Locate the cell with the specified text and output its (X, Y) center coordinate. 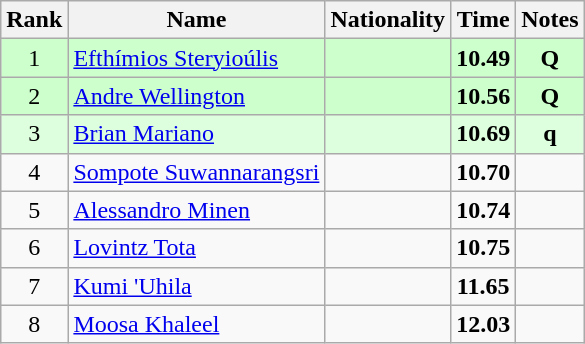
8 (34, 324)
Lovintz Tota (196, 248)
11.65 (484, 286)
Nationality (388, 20)
Notes (550, 20)
Kumi 'Uhila (196, 286)
10.74 (484, 210)
Efthímios Steryioúlis (196, 58)
Sompote Suwannarangsri (196, 172)
Name (196, 20)
1 (34, 58)
5 (34, 210)
Moosa Khaleel (196, 324)
2 (34, 96)
10.75 (484, 248)
Alessandro Minen (196, 210)
Brian Mariano (196, 134)
4 (34, 172)
12.03 (484, 324)
7 (34, 286)
10.49 (484, 58)
3 (34, 134)
10.69 (484, 134)
Time (484, 20)
6 (34, 248)
q (550, 134)
Rank (34, 20)
10.56 (484, 96)
Andre Wellington (196, 96)
10.70 (484, 172)
